Return the (X, Y) coordinate for the center point of the cell that contains the specified text.  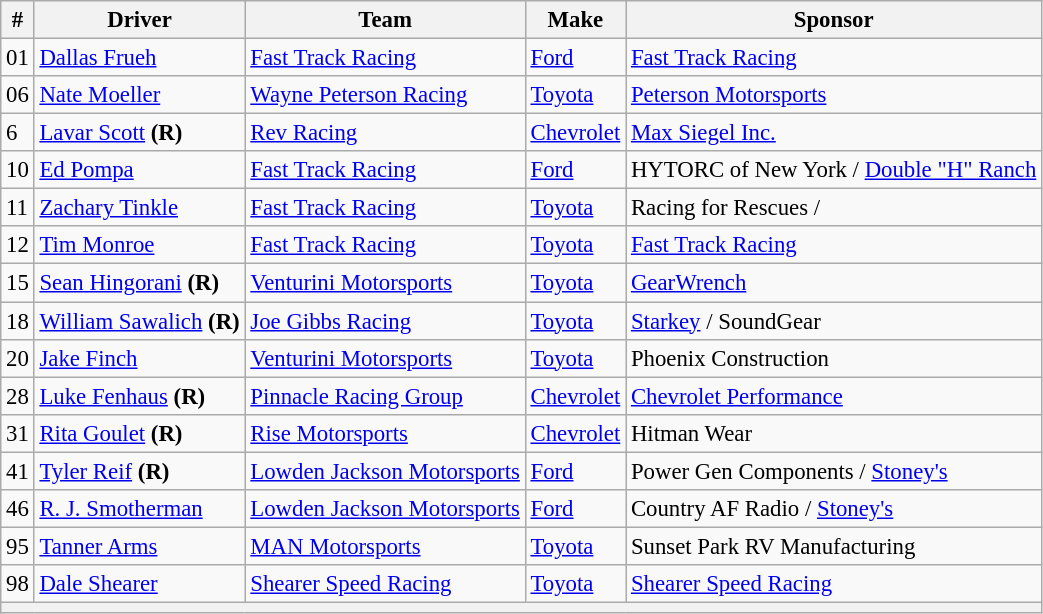
95 (18, 546)
Sunset Park RV Manufacturing (834, 546)
28 (18, 396)
12 (18, 245)
Ed Pompa (140, 170)
Phoenix Construction (834, 358)
31 (18, 433)
20 (18, 358)
Rise Motorsports (385, 433)
Luke Fenhaus (R) (140, 396)
Make (575, 20)
Sean Hingorani (R) (140, 283)
41 (18, 471)
11 (18, 208)
Driver (140, 20)
Peterson Motorsports (834, 95)
Hitman Wear (834, 433)
MAN Motorsports (385, 546)
Country AF Radio / Stoney's (834, 509)
15 (18, 283)
Jake Finch (140, 358)
Team (385, 20)
Tanner Arms (140, 546)
Zachary Tinkle (140, 208)
Lavar Scott (R) (140, 133)
Starkey / SoundGear (834, 321)
Rev Racing (385, 133)
Dale Shearer (140, 584)
Racing for Rescues / (834, 208)
William Sawalich (R) (140, 321)
Sponsor (834, 20)
Nate Moeller (140, 95)
Tim Monroe (140, 245)
18 (18, 321)
Dallas Frueh (140, 58)
HYTORC of New York / Double "H" Ranch (834, 170)
Tyler Reif (R) (140, 471)
Rita Goulet (R) (140, 433)
6 (18, 133)
06 (18, 95)
Chevrolet Performance (834, 396)
98 (18, 584)
Max Siegel Inc. (834, 133)
10 (18, 170)
GearWrench (834, 283)
Wayne Peterson Racing (385, 95)
Joe Gibbs Racing (385, 321)
Power Gen Components / Stoney's (834, 471)
# (18, 20)
R. J. Smotherman (140, 509)
46 (18, 509)
Pinnacle Racing Group (385, 396)
01 (18, 58)
